Identify which cell holds the provided text, then report its [X, Y] central coordinate. 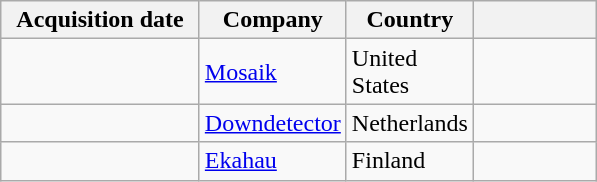
Netherlands [410, 123]
Mosaik [272, 72]
Finland [410, 161]
Acquisition date [100, 20]
Downdetector [272, 123]
United States [410, 72]
Ekahau [272, 161]
Company [272, 20]
Country [410, 20]
